Capture the cell that displays the provided text and extract its (X, Y) central coordinate. 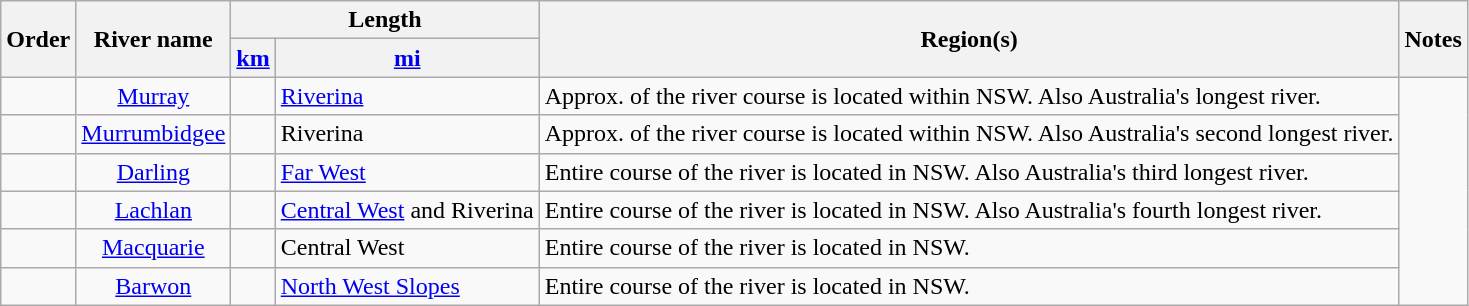
mi (407, 58)
km (253, 58)
Murrumbidgee (154, 134)
Region(s) (969, 39)
Order (38, 39)
Murray (154, 96)
Approx. of the river course is located within NSW. Also Australia's longest river. (969, 96)
Barwon (154, 286)
Darling (154, 172)
River name (154, 39)
Central West and Riverina (407, 210)
Macquarie (154, 248)
Central West (407, 248)
Notes (1433, 39)
Far West (407, 172)
Entire course of the river is located in NSW. Also Australia's third longest river. (969, 172)
Entire course of the river is located in NSW. Also Australia's fourth longest river. (969, 210)
Approx. of the river course is located within NSW. Also Australia's second longest river. (969, 134)
Length (385, 20)
North West Slopes (407, 286)
Lachlan (154, 210)
